From the cell containing the given text, extract its center point as (X, Y) coordinate. 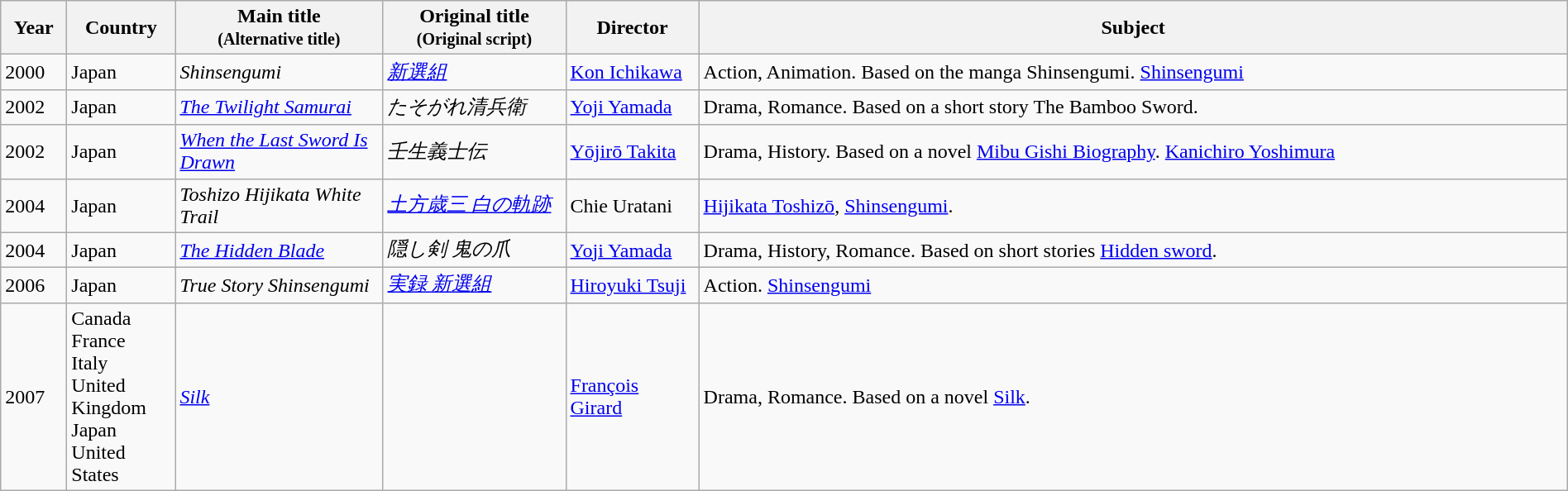
Silk (280, 397)
Hiroyuki Tsuji (632, 286)
隠し剣 鬼の爪 (475, 250)
Drama, Romance. Based on a short story The Bamboo Sword. (1133, 107)
たそがれ清兵衛 (475, 107)
Drama, History. Based on a novel Mibu Gishi Biography. Kanichiro Yoshimura (1133, 152)
2006 (34, 286)
Toshizo Hijikata White Trail (280, 205)
Kon Ichikawa (632, 73)
The Twilight Samurai (280, 107)
Yōjirō Takita (632, 152)
新選組 (475, 73)
CanadaFranceItalyUnited KingdomJapanUnited States (121, 397)
Shinsengumi (280, 73)
Hijikata Toshizō, Shinsengumi. (1133, 205)
When the Last Sword Is Drawn (280, 152)
Country (121, 28)
壬生義士伝 (475, 152)
2000 (34, 73)
Action, Animation. Based on the manga Shinsengumi. Shinsengumi (1133, 73)
Main title(Alternative title) (280, 28)
True Story Shinsengumi (280, 286)
The Hidden Blade (280, 250)
2007 (34, 397)
Subject (1133, 28)
Original title(Original script) (475, 28)
土方歳三 白の軌跡 (475, 205)
Year (34, 28)
Drama, History, Romance. Based on short stories Hidden sword. (1133, 250)
Director (632, 28)
Action. Shinsengumi (1133, 286)
Drama, Romance. Based on a novel Silk. (1133, 397)
François Girard (632, 397)
実録 新選組 (475, 286)
Chie Uratani (632, 205)
